Determine the (x, y) coordinate at the center of the cell enclosing the given text.  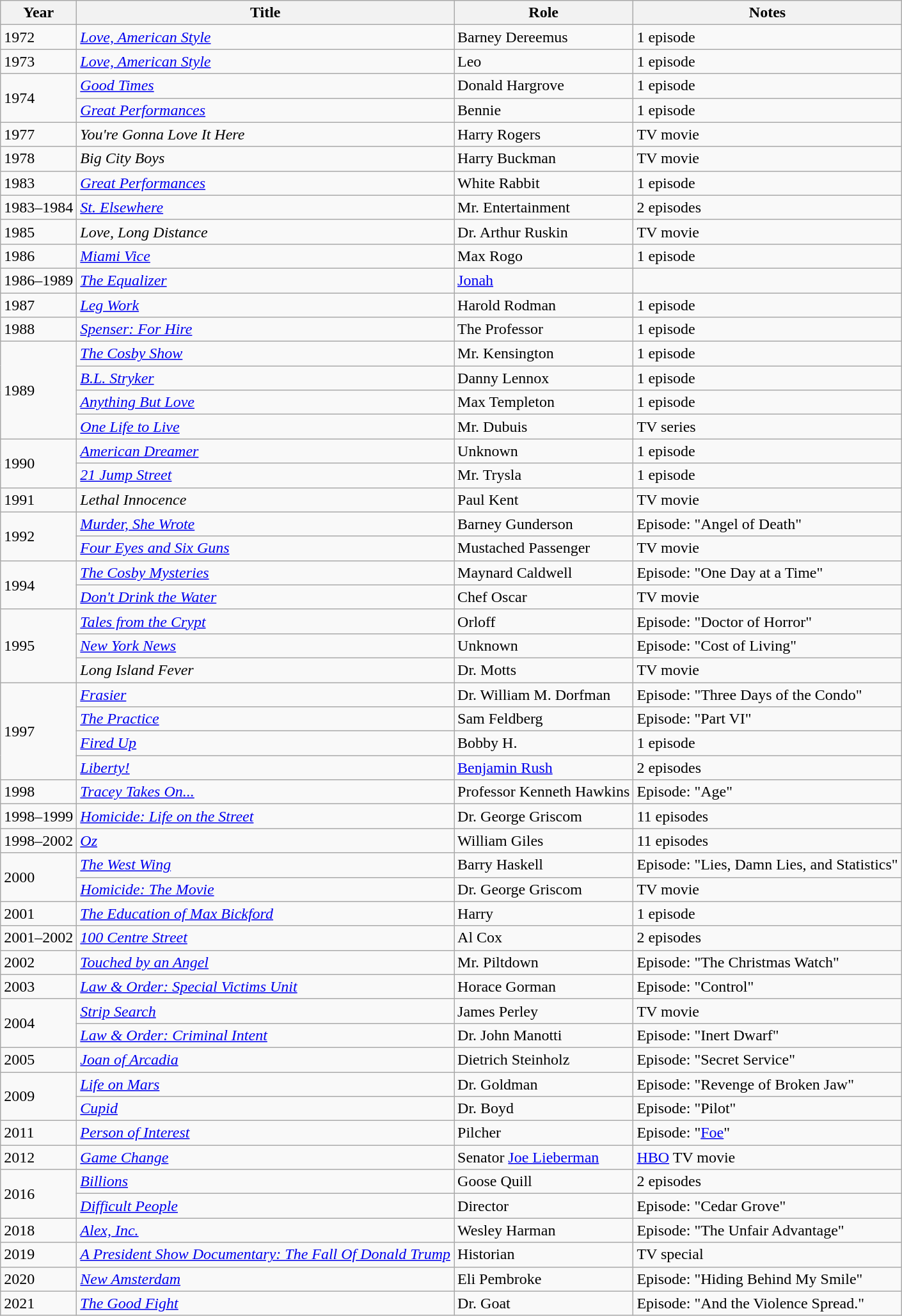
Mustached Passenger (544, 548)
1973 (38, 61)
Miami Vice (265, 256)
1972 (38, 37)
Episode: "Lies, Damn Lies, and Statistics" (768, 865)
1983–1984 (38, 207)
1991 (38, 500)
Dietrich Steinholz (544, 1059)
2009 (38, 1097)
Episode: "Cost of Living" (768, 646)
Episode: "Cedar Grove" (768, 1206)
1977 (38, 134)
Sam Feldberg (544, 719)
The Practice (265, 719)
Episode: "The Unfair Advantage" (768, 1230)
Professor Kenneth Hawkins (544, 792)
Leo (544, 61)
You're Gonna Love It Here (265, 134)
Tales from the Crypt (265, 621)
Dr. Goldman (544, 1084)
Barney Dereemus (544, 37)
White Rabbit (544, 183)
James Perley (544, 1011)
The Cosby Show (265, 354)
Maynard Caldwell (544, 573)
Dr. Arthur Ruskin (544, 232)
1989 (38, 390)
Episode: "Revenge of Broken Jaw" (768, 1084)
1986 (38, 256)
Historian (544, 1255)
Episode: "Control" (768, 987)
One Life to Live (265, 427)
Goose Quill (544, 1182)
2021 (38, 1303)
Episode: "Part VI" (768, 719)
Wesley Harman (544, 1230)
2002 (38, 962)
Difficult People (265, 1206)
1983 (38, 183)
1988 (38, 329)
Murder, She Wrote (265, 524)
Bennie (544, 110)
Horace Gorman (544, 987)
2011 (38, 1133)
Strip Search (265, 1011)
Dr. Boyd (544, 1109)
Episode: "Age" (768, 792)
Alex, Inc. (265, 1230)
Homicide: Life on the Street (265, 816)
1995 (38, 646)
Al Cox (544, 938)
Max Templeton (544, 402)
Episode: "The Christmas Watch" (768, 962)
Don't Drink the Water (265, 597)
Mr. Dubuis (544, 427)
Role (544, 13)
Cupid (265, 1109)
2019 (38, 1255)
Harry Rogers (544, 134)
Tracey Takes On... (265, 792)
The Professor (544, 329)
Liberty! (265, 768)
1998–1999 (38, 816)
Episode: "And the Violence Spread." (768, 1303)
Barry Haskell (544, 865)
1987 (38, 305)
Lethal Innocence (265, 500)
Benjamin Rush (544, 768)
New Amsterdam (265, 1279)
Episode: "One Day at a Time" (768, 573)
1978 (38, 159)
HBO TV movie (768, 1157)
Billions (265, 1182)
Anything But Love (265, 402)
Episode: "Angel of Death" (768, 524)
2004 (38, 1023)
Donald Hargrove (544, 86)
Joan of Arcadia (265, 1059)
2000 (38, 877)
Danny Lennox (544, 378)
Dr. Goat (544, 1303)
2001 (38, 914)
Person of Interest (265, 1133)
Dr. John Manotti (544, 1035)
Touched by an Angel (265, 962)
Life on Mars (265, 1084)
The Cosby Mysteries (265, 573)
Bobby H. (544, 743)
1974 (38, 98)
Year (38, 13)
2001–2002 (38, 938)
Mr. Piltdown (544, 962)
Episode: "Inert Dwarf" (768, 1035)
B.L. Stryker (265, 378)
1998 (38, 792)
1994 (38, 585)
Big City Boys (265, 159)
Four Eyes and Six Guns (265, 548)
St. Elsewhere (265, 207)
Dr. William M. Dorfman (544, 694)
Law & Order: Criminal Intent (265, 1035)
Harry (544, 914)
1990 (38, 463)
The Good Fight (265, 1303)
Barney Gunderson (544, 524)
Homicide: The Movie (265, 889)
2012 (38, 1157)
Love, Long Distance (265, 232)
2003 (38, 987)
William Giles (544, 841)
Fired Up (265, 743)
Harold Rodman (544, 305)
Episode: "Pilot" (768, 1109)
2018 (38, 1230)
Paul Kent (544, 500)
Chef Oscar (544, 597)
Spenser: For Hire (265, 329)
1997 (38, 731)
TV special (768, 1255)
Eli Pembroke (544, 1279)
2005 (38, 1059)
21 Jump Street (265, 475)
Harry Buckman (544, 159)
Senator Joe Lieberman (544, 1157)
Episode: "Foe" (768, 1133)
Orloff (544, 621)
The Education of Max Bickford (265, 914)
Notes (768, 13)
Episode: "Three Days of the Condo" (768, 694)
Law & Order: Special Victims Unit (265, 987)
The Equalizer (265, 280)
Long Island Fever (265, 670)
Episode: "Doctor of Horror" (768, 621)
Game Change (265, 1157)
Jonah (544, 280)
Leg Work (265, 305)
2016 (38, 1194)
Director (544, 1206)
Episode: "Secret Service" (768, 1059)
Good Times (265, 86)
Mr. Trysla (544, 475)
Title (265, 13)
100 Centre Street (265, 938)
A President Show Documentary: The Fall Of Donald Trump (265, 1255)
Dr. Motts (544, 670)
Oz (265, 841)
Max Rogo (544, 256)
Mr. Kensington (544, 354)
American Dreamer (265, 451)
1998–2002 (38, 841)
Episode: "Hiding Behind My Smile" (768, 1279)
1992 (38, 536)
Frasier (265, 694)
Mr. Entertainment (544, 207)
Pilcher (544, 1133)
TV series (768, 427)
1986–1989 (38, 280)
1985 (38, 232)
2020 (38, 1279)
The West Wing (265, 865)
New York News (265, 646)
